Output the [x, y] coordinate of the center of the cell containing the given text.  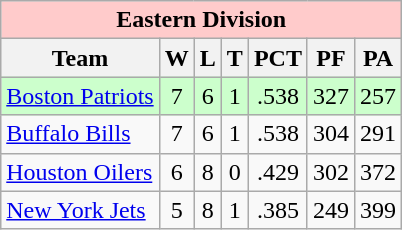
304 [330, 134]
Boston Patriots [80, 96]
W [176, 58]
399 [378, 210]
291 [378, 134]
.385 [278, 210]
327 [330, 96]
249 [330, 210]
257 [378, 96]
PA [378, 58]
.429 [278, 172]
5 [176, 210]
Houston Oilers [80, 172]
PCT [278, 58]
Buffalo Bills [80, 134]
0 [234, 172]
Team [80, 58]
372 [378, 172]
Eastern Division [202, 20]
New York Jets [80, 210]
PF [330, 58]
302 [330, 172]
L [208, 58]
T [234, 58]
